Locate the cell with the specified text and output its [X, Y] center coordinate. 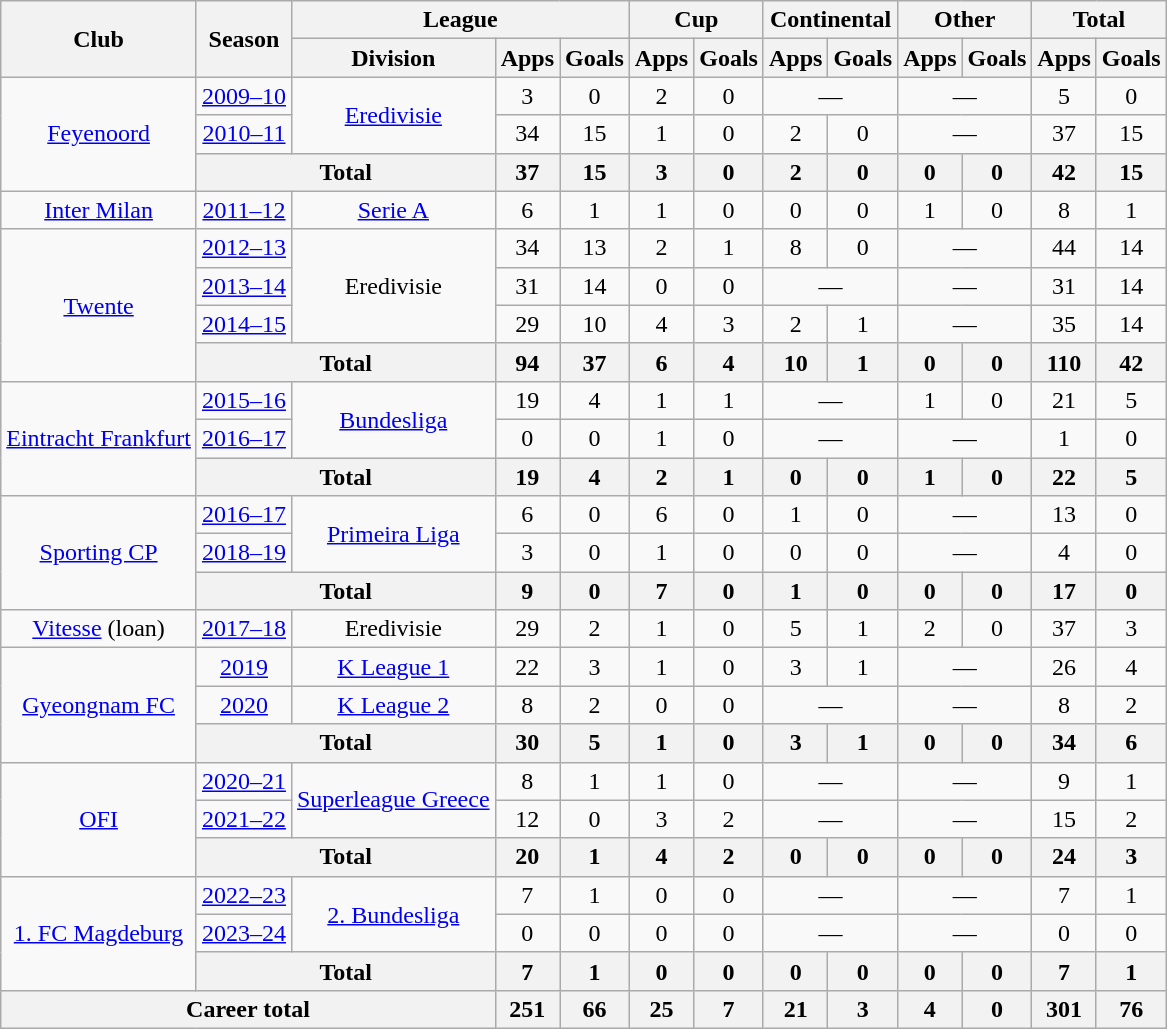
24 [1064, 857]
30 [527, 743]
2023–24 [244, 933]
2012–13 [244, 248]
2020 [244, 705]
2013–14 [244, 286]
Cup [696, 20]
20 [527, 857]
Primeira Liga [393, 534]
Inter Milan [99, 210]
2021–22 [244, 819]
Gyeongnam FC [99, 705]
Vitesse (loan) [99, 629]
2. Bundesliga [393, 914]
2009–10 [244, 96]
Club [99, 39]
2019 [244, 667]
Season [244, 39]
35 [1064, 324]
OFI [99, 819]
Superleague Greece [393, 800]
25 [661, 1009]
Twente [99, 305]
Division [393, 58]
Eintracht Frankfurt [99, 438]
Other [965, 20]
301 [1064, 1009]
12 [527, 819]
251 [527, 1009]
2020–21 [244, 781]
26 [1064, 667]
2017–18 [244, 629]
76 [1131, 1009]
K League 2 [393, 705]
K League 1 [393, 667]
2014–15 [244, 324]
66 [595, 1009]
Career total [248, 1009]
Serie A [393, 210]
League [460, 20]
Continental [830, 20]
2010–11 [244, 134]
2015–16 [244, 400]
Sporting CP [99, 553]
1. FC Magdeburg [99, 933]
2011–12 [244, 210]
17 [1064, 591]
2022–23 [244, 895]
44 [1064, 248]
Feyenoord [99, 134]
2018–19 [244, 553]
Bundesliga [393, 419]
94 [527, 362]
110 [1064, 362]
